Output the (X, Y) coordinate of the center of the cell containing the given text.  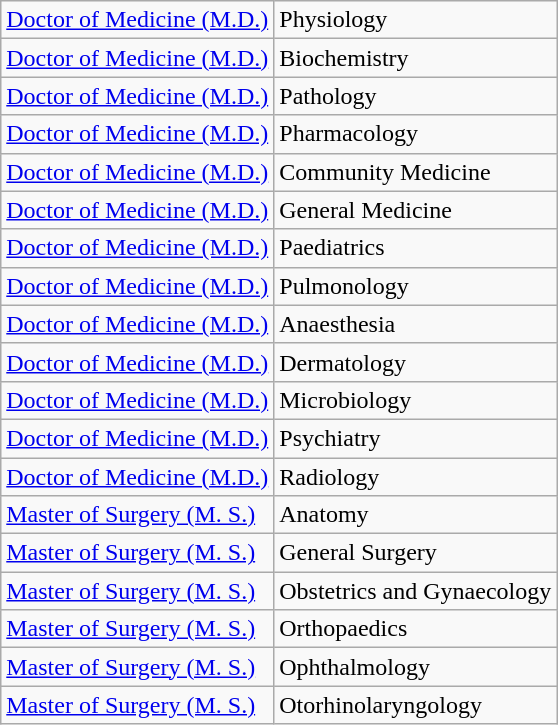
Obstetrics and Gynaecology (416, 591)
Physiology (416, 20)
General Surgery (416, 553)
Dermatology (416, 362)
Community Medicine (416, 172)
Biochemistry (416, 58)
Psychiatry (416, 438)
General Medicine (416, 210)
Otorhinolaryngology (416, 705)
Orthopaedics (416, 629)
Pulmonology (416, 286)
Anatomy (416, 515)
Radiology (416, 477)
Paediatrics (416, 248)
Pathology (416, 96)
Anaesthesia (416, 324)
Pharmacology (416, 134)
Ophthalmology (416, 667)
Microbiology (416, 400)
